Scan for the cell matching the given text and deliver its (x, y) coordinate at center. 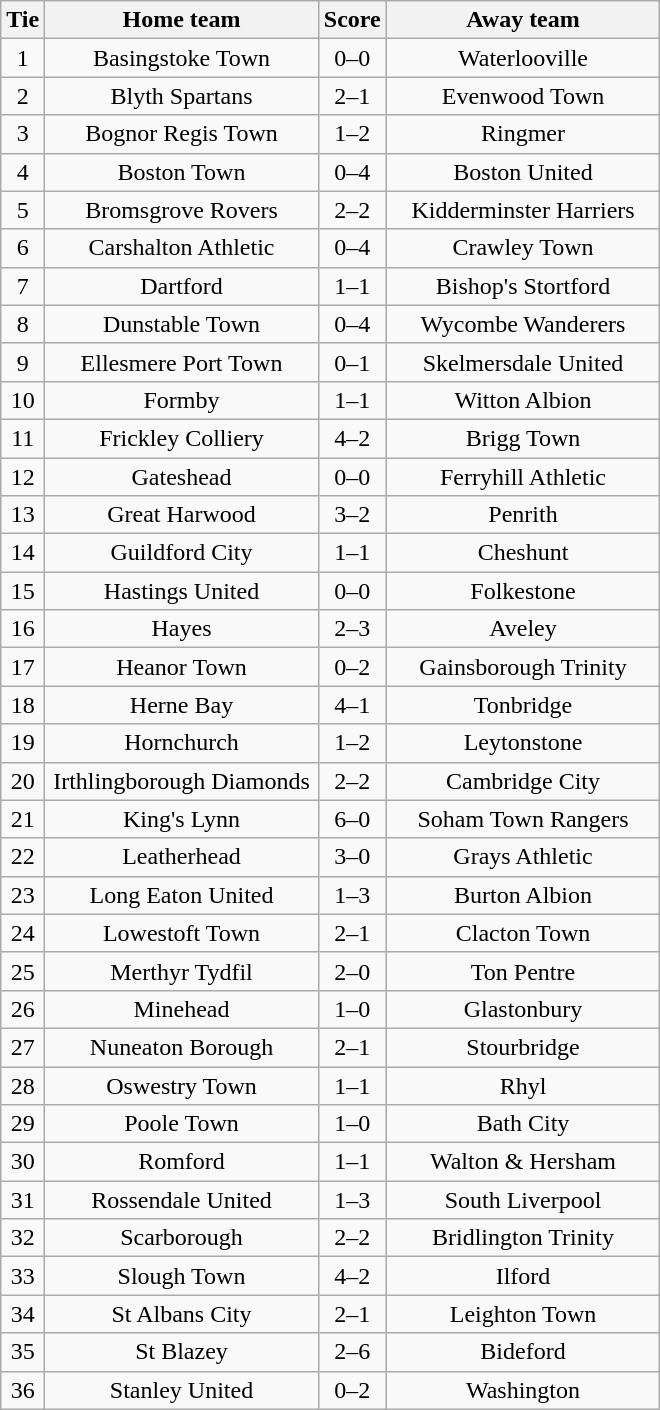
18 (23, 705)
27 (23, 1047)
Blyth Spartans (182, 96)
16 (23, 629)
Minehead (182, 1009)
Leighton Town (523, 1314)
Aveley (523, 629)
Witton Albion (523, 400)
Basingstoke Town (182, 58)
29 (23, 1124)
Hornchurch (182, 743)
Leatherhead (182, 857)
Tie (23, 20)
South Liverpool (523, 1200)
2 (23, 96)
Tonbridge (523, 705)
12 (23, 477)
Bishop's Stortford (523, 286)
Grays Athletic (523, 857)
Kidderminster Harriers (523, 210)
30 (23, 1162)
35 (23, 1352)
2–6 (352, 1352)
1 (23, 58)
St Albans City (182, 1314)
7 (23, 286)
Folkestone (523, 591)
Great Harwood (182, 515)
20 (23, 781)
Crawley Town (523, 248)
Ferryhill Athletic (523, 477)
6 (23, 248)
Bridlington Trinity (523, 1238)
Skelmersdale United (523, 362)
Rhyl (523, 1085)
King's Lynn (182, 819)
Burton Albion (523, 895)
10 (23, 400)
5 (23, 210)
Rossendale United (182, 1200)
25 (23, 971)
Bognor Regis Town (182, 134)
3–2 (352, 515)
Gateshead (182, 477)
2–3 (352, 629)
Ilford (523, 1276)
Evenwood Town (523, 96)
28 (23, 1085)
17 (23, 667)
24 (23, 933)
0–1 (352, 362)
2–0 (352, 971)
Leytonstone (523, 743)
Romford (182, 1162)
Boston Town (182, 172)
St Blazey (182, 1352)
Wycombe Wanderers (523, 324)
Away team (523, 20)
21 (23, 819)
Irthlingborough Diamonds (182, 781)
Cambridge City (523, 781)
Boston United (523, 172)
34 (23, 1314)
Dunstable Town (182, 324)
Gainsborough Trinity (523, 667)
Hayes (182, 629)
23 (23, 895)
Merthyr Tydfil (182, 971)
14 (23, 553)
4 (23, 172)
8 (23, 324)
Heanor Town (182, 667)
Scarborough (182, 1238)
Clacton Town (523, 933)
Hastings United (182, 591)
Waterlooville (523, 58)
Bath City (523, 1124)
Formby (182, 400)
Stourbridge (523, 1047)
26 (23, 1009)
Carshalton Athletic (182, 248)
19 (23, 743)
22 (23, 857)
Stanley United (182, 1390)
Penrith (523, 515)
Home team (182, 20)
Ringmer (523, 134)
33 (23, 1276)
11 (23, 438)
Soham Town Rangers (523, 819)
Bideford (523, 1352)
36 (23, 1390)
Ellesmere Port Town (182, 362)
Slough Town (182, 1276)
6–0 (352, 819)
Long Eaton United (182, 895)
Guildford City (182, 553)
15 (23, 591)
13 (23, 515)
3 (23, 134)
Frickley Colliery (182, 438)
9 (23, 362)
Oswestry Town (182, 1085)
31 (23, 1200)
Lowestoft Town (182, 933)
4–1 (352, 705)
Nuneaton Borough (182, 1047)
Brigg Town (523, 438)
32 (23, 1238)
Dartford (182, 286)
Score (352, 20)
Walton & Hersham (523, 1162)
Cheshunt (523, 553)
3–0 (352, 857)
Glastonbury (523, 1009)
Herne Bay (182, 705)
Washington (523, 1390)
Ton Pentre (523, 971)
Poole Town (182, 1124)
Bromsgrove Rovers (182, 210)
